Identify which cell holds the provided text, then report its (x, y) central coordinate. 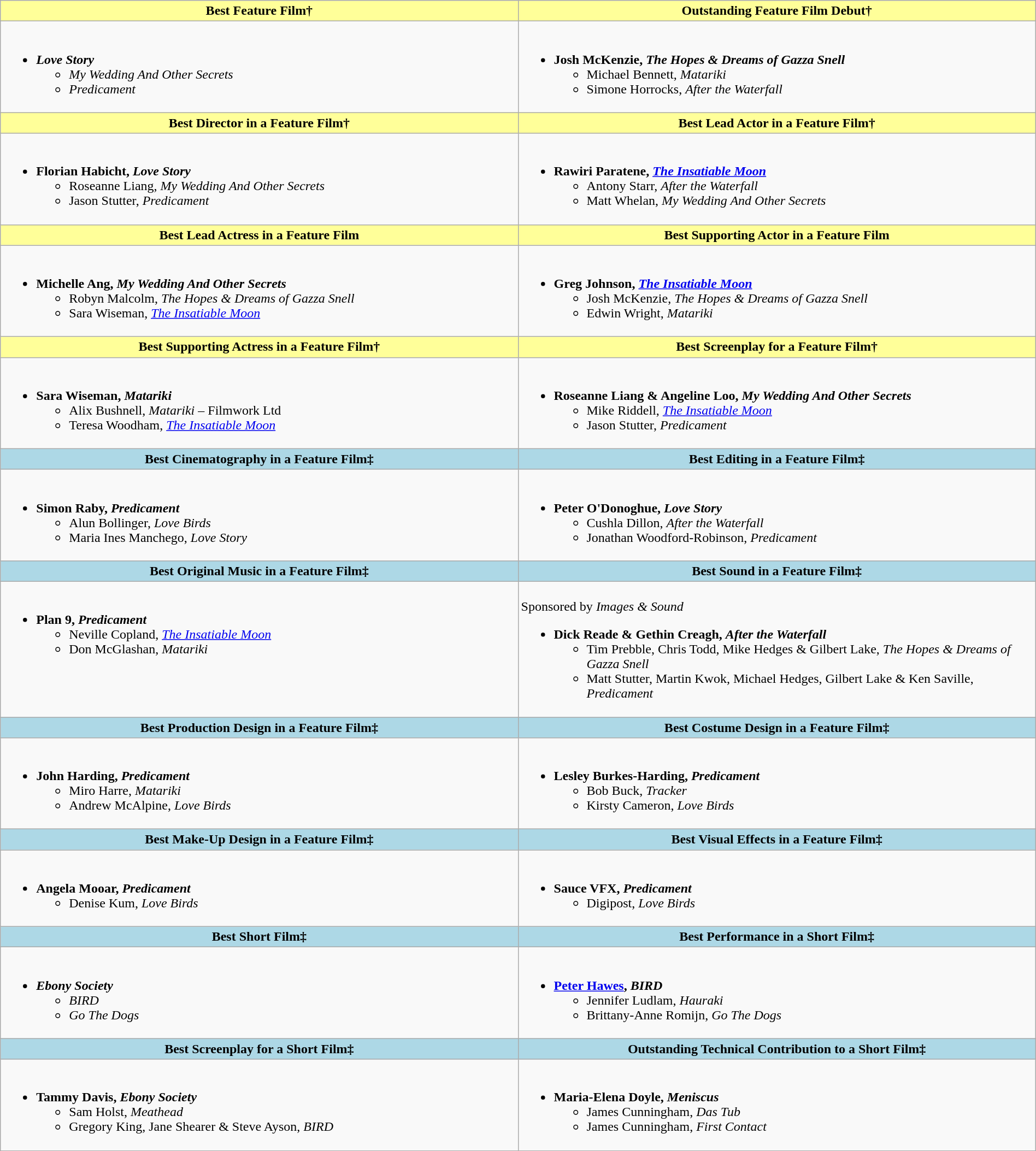
Best Production Design in a Feature Film‡ (259, 727)
Lesley Burkes-Harding, Predicament Bob Buck, TrackerKirsty Cameron, Love Birds (777, 783)
Best Director in a Feature Film† (259, 123)
Love Story My Wedding And Other SecretsPredicament (259, 67)
Best Supporting Actress in a Feature Film† (259, 347)
Sara Wiseman, Matariki Alix Bushnell, Matariki – Filmwork LtdTeresa Woodham, The Insatiable Moon (259, 403)
Best Original Music in a Feature Film‡ (259, 571)
Best Screenplay for a Short Film‡ (259, 1049)
John Harding, Predicament Miro Harre, MatarikiAndrew McAlpine, Love Birds (259, 783)
Ebony Society BIRDGo The Dogs (259, 993)
Greg Johnson, The Insatiable Moon Josh McKenzie, The Hopes & Dreams of Gazza SnellEdwin Wright, Matariki (777, 291)
Simon Raby, Predicament Alun Bollinger, Love BirdsMaria Ines Manchego, Love Story (259, 515)
Best Costume Design in a Feature Film‡ (777, 727)
Best Editing in a Feature Film‡ (777, 459)
Maria-Elena Doyle, Meniscus James Cunningham, Das TubJames Cunningham, First Contact (777, 1105)
Peter O'Donoghue, Love Story Cushla Dillon, After the WaterfallJonathan Woodford-Robinson, Predicament (777, 515)
Tammy Davis, Ebony Society Sam Holst, MeatheadGregory King, Jane Shearer & Steve Ayson, BIRD (259, 1105)
Best Make-Up Design in a Feature Film‡ (259, 840)
Best Supporting Actor in a Feature Film (777, 235)
Florian Habicht, Love Story Roseanne Liang, My Wedding And Other SecretsJason Stutter, Predicament (259, 179)
Michelle Ang, My Wedding And Other Secrets Robyn Malcolm, The Hopes & Dreams of Gazza SnellSara Wiseman, The Insatiable Moon (259, 291)
Outstanding Technical Contribution to a Short Film‡ (777, 1049)
Josh McKenzie, The Hopes & Dreams of Gazza Snell Michael Bennett, MatarikiSimone Horrocks, After the Waterfall (777, 67)
Rawiri Paratene, The Insatiable Moon Antony Starr, After the WaterfallMatt Whelan, My Wedding And Other Secrets (777, 179)
Best Lead Actress in a Feature Film (259, 235)
Peter Hawes, BIRD Jennifer Ludlam, HaurakiBrittany-Anne Romijn, Go The Dogs (777, 993)
Roseanne Liang & Angeline Loo, My Wedding And Other Secrets Mike Riddell, The Insatiable MoonJason Stutter, Predicament (777, 403)
Best Feature Film† (259, 11)
Best Visual Effects in a Feature Film‡ (777, 840)
Best Lead Actor in a Feature Film† (777, 123)
Angela Mooar, Predicament Denise Kum, Love Birds (259, 888)
Plan 9, Predicament Neville Copland, The Insatiable MoonDon McGlashan, Matariki (259, 649)
Outstanding Feature Film Debut† (777, 11)
Best Short Film‡ (259, 937)
Best Performance in a Short Film‡ (777, 937)
Sauce VFX, Predicament Digipost, Love Birds (777, 888)
Best Cinematography in a Feature Film‡ (259, 459)
Best Sound in a Feature Film‡ (777, 571)
Best Screenplay for a Feature Film† (777, 347)
